For the text-containing cell, return its midpoint in [X, Y] coordinate format. 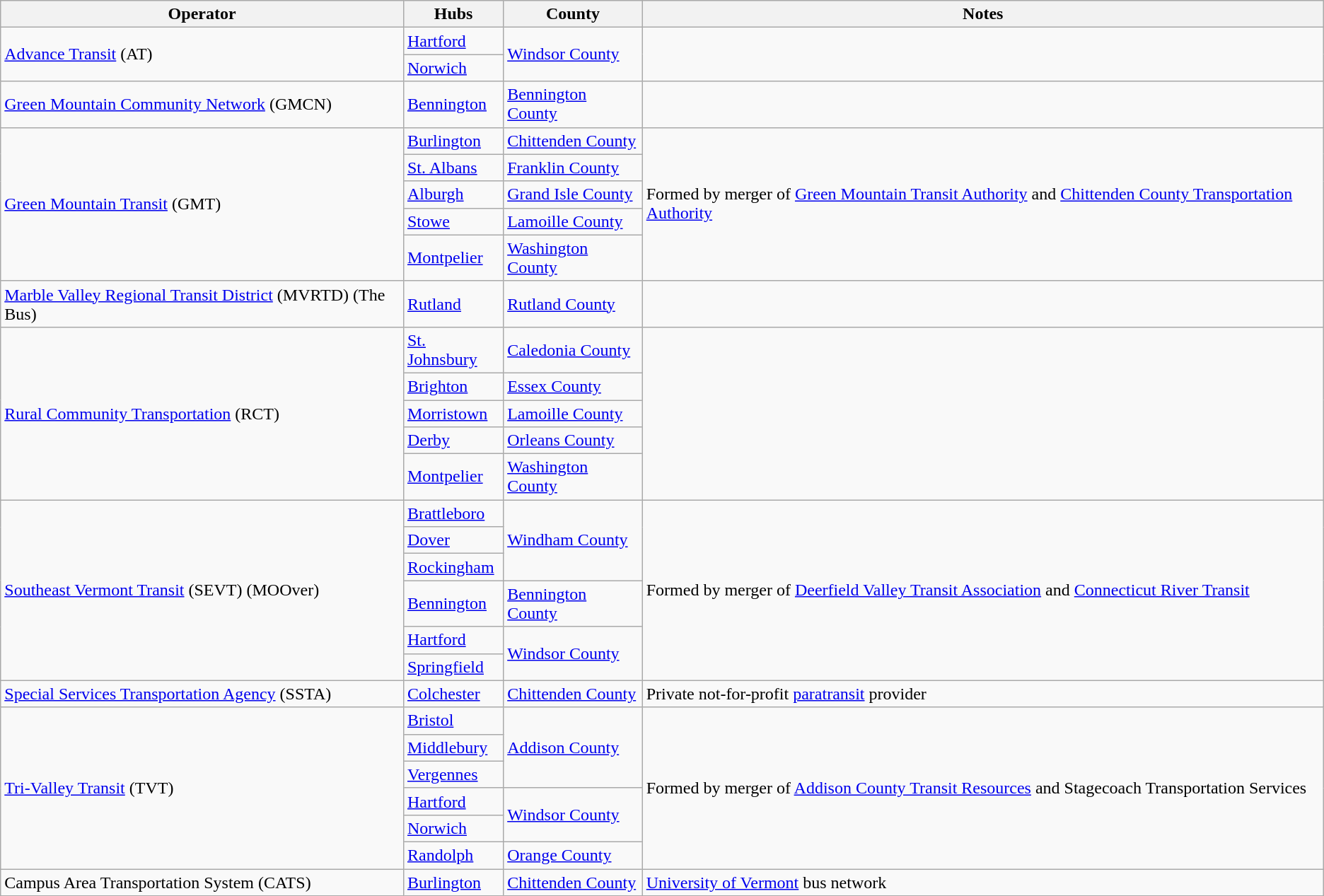
Caledonia County [573, 349]
Morristown [453, 414]
Notes [983, 14]
Springfield [453, 667]
Marble Valley Regional Transit District (MVRTD) (The Bus) [202, 304]
Rutland [453, 304]
Formed by merger of Deerfield Valley Transit Association and Connecticut River Transit [983, 590]
Orleans County [573, 441]
Middlebury [453, 747]
Formed by merger of Addison County Transit Resources and Stagecoach Transportation Services [983, 788]
Bristol [453, 721]
Grand Isle County [573, 194]
Formed by merger of Green Mountain Transit Authority and Chittenden County Transportation Authority [983, 204]
Essex County [573, 386]
Rockingham [453, 567]
Hubs [453, 14]
Randolph [453, 855]
Campus Area Transportation System (CATS) [202, 882]
Vergennes [453, 774]
Addison County [573, 747]
Operator [202, 14]
Dover [453, 540]
Tri-Valley Transit (TVT) [202, 788]
Stowe [453, 221]
Special Services Transportation Agency (SSTA) [202, 694]
St. Johnsbury [453, 349]
Advance Transit (AT) [202, 54]
Orange County [573, 855]
Green Mountain Transit (GMT) [202, 204]
Windham County [573, 540]
University of Vermont bus network [983, 882]
Private not-for-profit paratransit provider [983, 694]
Derby [453, 441]
Southeast Vermont Transit (SEVT) (MOOver) [202, 590]
Brighton [453, 386]
Brattleboro [453, 513]
Alburgh [453, 194]
Colchester [453, 694]
Franklin County [573, 168]
Rural Community Transportation (RCT) [202, 413]
County [573, 14]
Rutland County [573, 304]
St. Albans [453, 168]
Green Mountain Community Network (GMCN) [202, 105]
